Return the (X, Y) coordinate for the center point of the cell that contains the specified text.  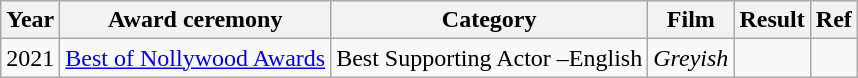
Year (30, 20)
Film (691, 20)
Greyish (691, 58)
Result (772, 20)
Category (490, 20)
2021 (30, 58)
Ref (834, 20)
Award ceremony (196, 20)
Best Supporting Actor –English (490, 58)
Best of Nollywood Awards (196, 58)
